Find where the given text appears and provide that cell's center as [X, Y] coordinate. 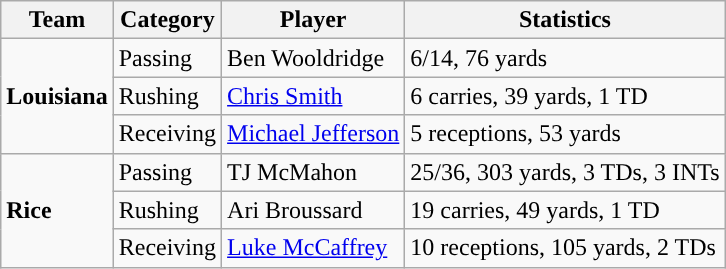
Chris Smith [314, 96]
Ari Broussard [314, 210]
Louisiana [57, 96]
Statistics [565, 20]
10 receptions, 105 yards, 2 TDs [565, 248]
25/36, 303 yards, 3 TDs, 3 INTs [565, 172]
Luke McCaffrey [314, 248]
TJ McMahon [314, 172]
Player [314, 20]
Team [57, 20]
6/14, 76 yards [565, 58]
19 carries, 49 yards, 1 TD [565, 210]
Category [167, 20]
Rice [57, 210]
Ben Wooldridge [314, 58]
5 receptions, 53 yards [565, 134]
Michael Jefferson [314, 134]
6 carries, 39 yards, 1 TD [565, 96]
